Return (X, Y) of the center of cell containing provided text 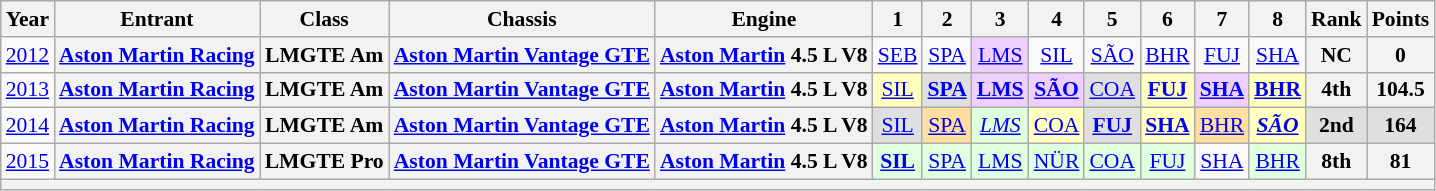
Points (1401, 19)
Rank (1336, 19)
Year (28, 19)
SEB (898, 55)
7 (1222, 19)
2014 (28, 126)
6 (1168, 19)
2nd (1336, 126)
3 (1000, 19)
2013 (28, 90)
2 (946, 19)
4th (1336, 90)
164 (1401, 126)
104.5 (1401, 90)
0 (1401, 55)
5 (1112, 19)
8th (1336, 162)
1 (898, 19)
8 (1278, 19)
Entrant (157, 19)
Engine (764, 19)
Chassis (522, 19)
4 (1057, 19)
LMGTE Pro (324, 162)
Class (324, 19)
2012 (28, 55)
81 (1401, 162)
2015 (28, 162)
NC (1336, 55)
NÜR (1057, 162)
